Return the [x, y] coordinate for the center point of the cell that contains the specified text.  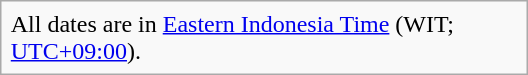
All dates are in Eastern Indonesia Time (WIT; UTC+09:00). [264, 38]
